Return (x, y) of the center of cell containing provided text 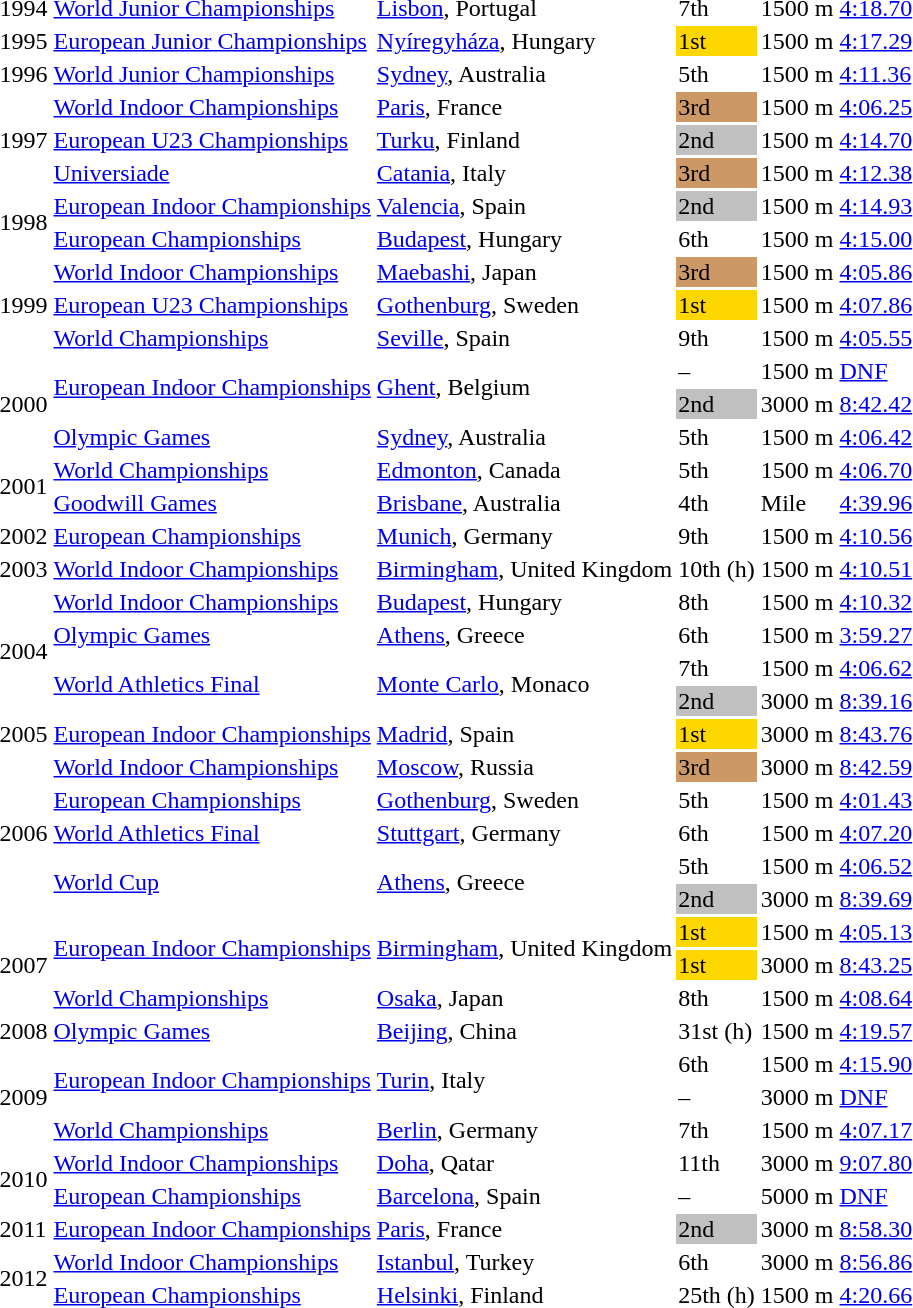
10th (h) (717, 569)
Moscow, Russia (524, 767)
Munich, Germany (524, 536)
Berlin, Germany (524, 1130)
Catania, Italy (524, 173)
Doha, Qatar (524, 1163)
Maebashi, Japan (524, 272)
Brisbane, Australia (524, 503)
31st (h) (717, 1031)
Madrid, Spain (524, 734)
5000 m (797, 1196)
Mile (797, 503)
Beijing, China (524, 1031)
Osaka, Japan (524, 998)
Nyíregyháza, Hungary (524, 41)
Monte Carlo, Monaco (524, 684)
Ghent, Belgium (524, 388)
4th (717, 503)
Stuttgart, Germany (524, 833)
Valencia, Spain (524, 206)
Istanbul, Turkey (524, 1262)
World Junior Championships (212, 74)
Turku, Finland (524, 140)
Turin, Italy (524, 1080)
World Cup (212, 882)
Seville, Spain (524, 338)
11th (717, 1163)
Goodwill Games (212, 503)
Barcelona, Spain (524, 1196)
European Junior Championships (212, 41)
Universiade (212, 173)
Edmonton, Canada (524, 470)
